From the cell containing the given text, extract its center point as (X, Y) coordinate. 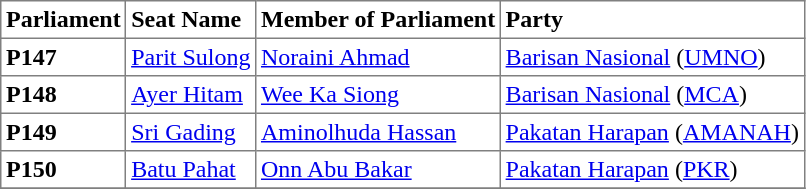
Onn Abu Bakar (378, 170)
Barisan Nasional (MCA) (652, 95)
Barisan Nasional (UMNO) (652, 57)
Batu Pahat (191, 170)
Ayer Hitam (191, 95)
P149 (64, 132)
Noraini Ahmad (378, 57)
P148 (64, 95)
Member of Parliament (378, 20)
Parliament (64, 20)
Aminolhuda Hassan (378, 132)
Seat Name (191, 20)
P150 (64, 170)
Pakatan Harapan (PKR) (652, 170)
P147 (64, 57)
Wee Ka Siong (378, 95)
Sri Gading (191, 132)
Parit Sulong (191, 57)
Pakatan Harapan (AMANAH) (652, 132)
Party (652, 20)
